Detect which cell encompasses the target text, then output its (X, Y) center coordinate. 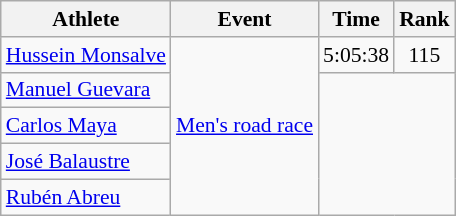
115 (424, 55)
José Balaustre (86, 162)
5:05:38 (356, 55)
Rank (424, 19)
Manuel Guevara (86, 90)
Men's road race (244, 126)
Event (244, 19)
Hussein Monsalve (86, 55)
Carlos Maya (86, 126)
Athlete (86, 19)
Time (356, 19)
Rubén Abreu (86, 197)
